Output the (x, y) coordinate of the center of the cell containing the given text.  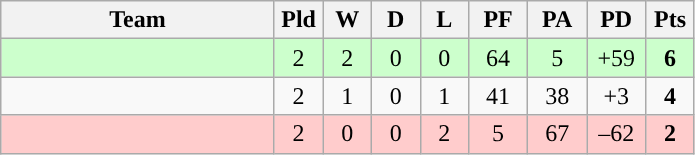
PA (558, 20)
L (444, 20)
PF (498, 20)
64 (498, 58)
Pld (298, 20)
+3 (616, 96)
38 (558, 96)
PD (616, 20)
W (348, 20)
4 (670, 96)
D (396, 20)
Team (138, 20)
+59 (616, 58)
67 (558, 134)
Pts (670, 20)
41 (498, 96)
6 (670, 58)
–62 (616, 134)
